Capture the cell that displays the provided text and extract its [X, Y] central coordinate. 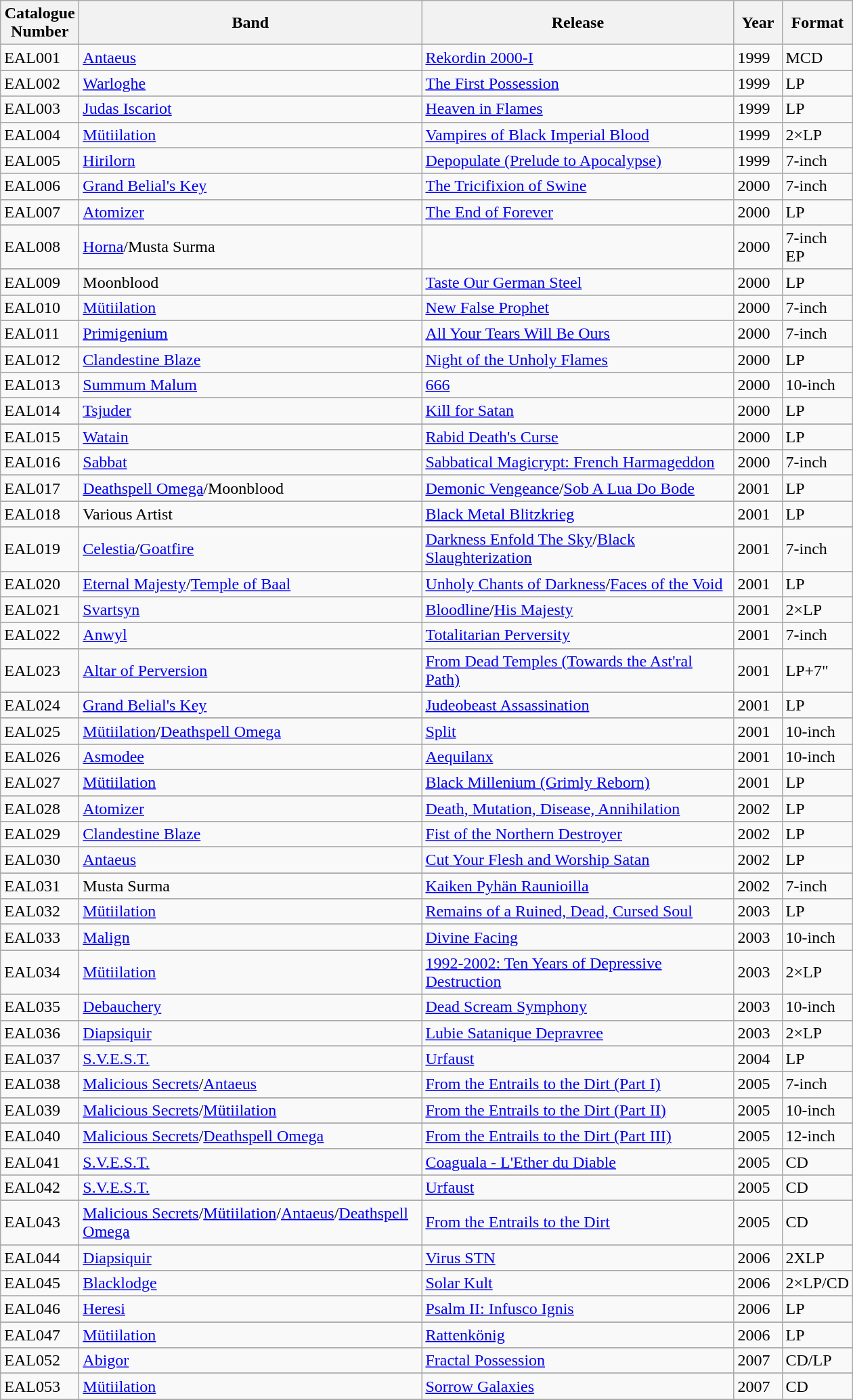
Fractal Possession [578, 1361]
EAL021 [40, 610]
EAL052 [40, 1361]
Solar Kult [578, 1284]
CD/LP [818, 1361]
EAL020 [40, 584]
New False Prophet [578, 307]
Band [250, 23]
EAL016 [40, 463]
EAL015 [40, 437]
Virus STN [578, 1258]
EAL030 [40, 860]
EAL022 [40, 635]
EAL046 [40, 1309]
Lubie Satanique Depravree [578, 1033]
Eternal Majesty/Temple of Baal [250, 584]
Black Millenium (Grimly Reborn) [578, 782]
2XLP [818, 1258]
EAL028 [40, 808]
Split [578, 731]
EAL005 [40, 161]
Svartsyn [250, 610]
EAL036 [40, 1033]
The Tricifixion of Swine [578, 186]
EAL045 [40, 1284]
Kaiken Pyhän Raunioilla [578, 886]
Demonic Vengeance/Sob A Lua Do Bode [578, 488]
Unholy Chants of Darkness/Faces of the Void [578, 584]
2×LP/CD [818, 1284]
EAL042 [40, 1187]
Black Metal Blitzkrieg [578, 514]
EAL003 [40, 109]
Rekordin 2000-I [578, 58]
EAL013 [40, 385]
EAL038 [40, 1084]
Judas Iscariot [250, 109]
EAL008 [40, 247]
Depopulate (Prelude to Apocalypse) [578, 161]
Malicious Secrets/Deathspell Omega [250, 1136]
Summum Malum [250, 385]
Totalitarian Perversity [578, 635]
The End of Forever [578, 212]
Primigenium [250, 333]
2004 [758, 1059]
LP+7" [818, 671]
Watain [250, 437]
Judeobeast Assassination [578, 705]
Aequilanx [578, 757]
Musta Surma [250, 886]
Vampires of Black Imperial Blood [578, 135]
EAL041 [40, 1162]
666 [578, 385]
Death, Mutation, Disease, Annihilation [578, 808]
EAL012 [40, 360]
EAL031 [40, 886]
EAL029 [40, 834]
Kill for Satan [578, 411]
Celestia/Goatfire [250, 549]
Cut Your Flesh and Worship Satan [578, 860]
From the Entrails to the Dirt (Part I) [578, 1084]
Year [758, 23]
Mütiilation/Deathspell Omega [250, 731]
EAL009 [40, 282]
EAL047 [40, 1335]
EAL044 [40, 1258]
EAL004 [40, 135]
12-inch [818, 1136]
Malicious Secrets/Antaeus [250, 1084]
Darkness Enfold The Sky/Black Slaughterization [578, 549]
EAL027 [40, 782]
Altar of Perversion [250, 671]
EAL006 [40, 186]
MCD [818, 58]
Debauchery [250, 1007]
EAL034 [40, 973]
EAL018 [40, 514]
Sabbat [250, 463]
EAL035 [40, 1007]
Divine Facing [578, 937]
Heresi [250, 1309]
Bloodline/His Majesty [578, 610]
EAL053 [40, 1386]
Heaven in Flames [578, 109]
Dead Scream Symphony [578, 1007]
1992-2002: Ten Years of Depressive Destruction [578, 973]
EAL043 [40, 1222]
Moonblood [250, 282]
EAL032 [40, 912]
EAL014 [40, 411]
From the Entrails to the Dirt (Part II) [578, 1110]
EAL019 [40, 549]
EAL026 [40, 757]
Various Artist [250, 514]
The First Possession [578, 83]
EAL040 [40, 1136]
EAL011 [40, 333]
All Your Tears Will Be Ours [578, 333]
Asmodee [250, 757]
From the Entrails to the Dirt (Part III) [578, 1136]
EAL025 [40, 731]
Format [818, 23]
EAL002 [40, 83]
Horna/Musta Surma [250, 247]
Malign [250, 937]
Remains of a Ruined, Dead, Cursed Soul [578, 912]
EAL039 [40, 1110]
Blacklodge [250, 1284]
Malicious Secrets/Mütiilation/Antaeus/Deathspell Omega [250, 1222]
Sorrow Galaxies [578, 1386]
Night of the Unholy Flames [578, 360]
Anwyl [250, 635]
Psalm II: Infusco Ignis [578, 1309]
Hirilorn [250, 161]
From the Entrails to the Dirt [578, 1222]
Abigor [250, 1361]
EAL033 [40, 937]
Catalogue Number [40, 23]
Malicious Secrets/Mütiilation [250, 1110]
EAL023 [40, 671]
EAL010 [40, 307]
EAL007 [40, 212]
7-inch EP [818, 247]
EAL037 [40, 1059]
Deathspell Omega/Moonblood [250, 488]
Rabid Death's Curse [578, 437]
Rattenkönig [578, 1335]
Fist of the Northern Destroyer [578, 834]
EAL024 [40, 705]
Taste Our German Steel [578, 282]
Release [578, 23]
EAL017 [40, 488]
Tsjuder [250, 411]
From Dead Temples (Towards the Ast'ral Path) [578, 671]
Coaguala - L'Ether du Diable [578, 1162]
EAL001 [40, 58]
Sabbatical Magicrypt: French Harmageddon [578, 463]
Warloghe [250, 83]
